From the cell containing the given text, extract its center point as (X, Y) coordinate. 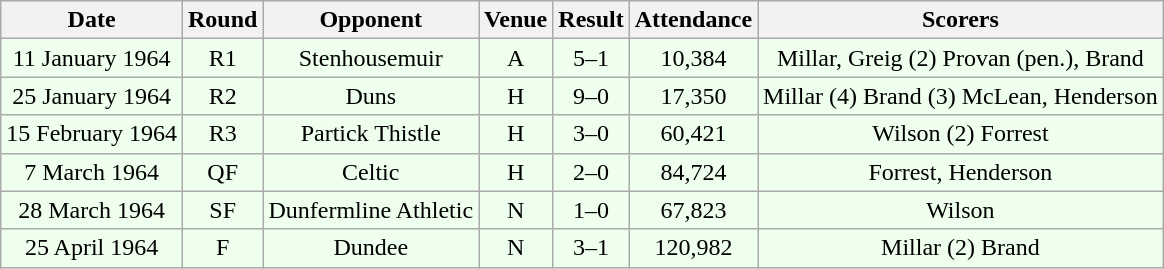
3–1 (591, 248)
Celtic (371, 172)
R2 (222, 96)
5–1 (591, 58)
120,982 (693, 248)
Opponent (371, 20)
SF (222, 210)
Attendance (693, 20)
17,350 (693, 96)
3–0 (591, 134)
25 January 1964 (92, 96)
1–0 (591, 210)
Millar (2) Brand (961, 248)
Millar, Greig (2) Provan (pen.), Brand (961, 58)
9–0 (591, 96)
28 March 1964 (92, 210)
Wilson (961, 210)
F (222, 248)
Scorers (961, 20)
Result (591, 20)
Dundee (371, 248)
A (516, 58)
60,421 (693, 134)
25 April 1964 (92, 248)
R1 (222, 58)
QF (222, 172)
Partick Thistle (371, 134)
84,724 (693, 172)
67,823 (693, 210)
Date (92, 20)
Venue (516, 20)
Stenhousemuir (371, 58)
2–0 (591, 172)
Forrest, Henderson (961, 172)
15 February 1964 (92, 134)
Dunfermline Athletic (371, 210)
Wilson (2) Forrest (961, 134)
11 January 1964 (92, 58)
10,384 (693, 58)
7 March 1964 (92, 172)
Round (222, 20)
R3 (222, 134)
Millar (4) Brand (3) McLean, Henderson (961, 96)
Duns (371, 96)
